Output the (X, Y) coordinate of the center of the cell containing the given text.  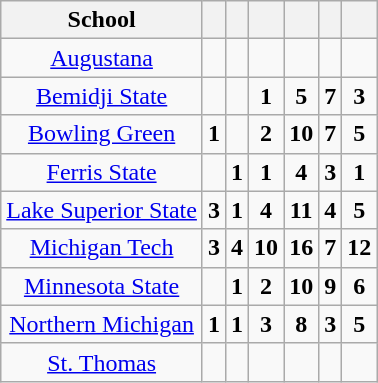
Augustana (102, 58)
12 (360, 248)
Ferris State (102, 172)
School (102, 20)
Bemidji State (102, 96)
11 (302, 210)
Bowling Green (102, 134)
6 (360, 286)
Lake Superior State (102, 210)
8 (302, 324)
16 (302, 248)
9 (330, 286)
Northern Michigan (102, 324)
Michigan Tech (102, 248)
Minnesota State (102, 286)
St. Thomas (102, 362)
